Return the (X, Y) coordinate for the center point of the cell that contains the specified text.  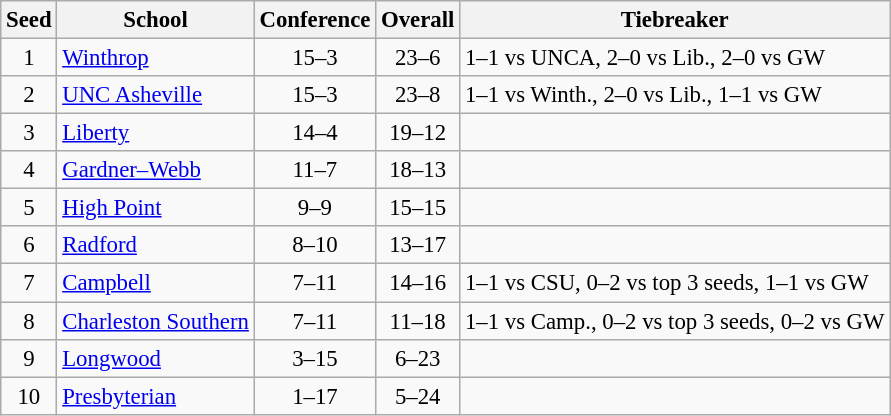
Radford (156, 245)
Liberty (156, 133)
11–7 (315, 170)
18–13 (418, 170)
1 (29, 58)
Tiebreaker (675, 20)
5 (29, 208)
4 (29, 170)
1–1 vs UNCA, 2–0 vs Lib., 2–0 vs GW (675, 58)
15–15 (418, 208)
10 (29, 396)
13–17 (418, 245)
7 (29, 283)
8–10 (315, 245)
3 (29, 133)
23–6 (418, 58)
14–16 (418, 283)
Winthrop (156, 58)
23–8 (418, 95)
6 (29, 245)
8 (29, 321)
School (156, 20)
3–15 (315, 358)
5–24 (418, 396)
Campbell (156, 283)
High Point (156, 208)
6–23 (418, 358)
1–1 vs CSU, 0–2 vs top 3 seeds, 1–1 vs GW (675, 283)
9–9 (315, 208)
Charleston Southern (156, 321)
UNC Asheville (156, 95)
2 (29, 95)
1–17 (315, 396)
Longwood (156, 358)
9 (29, 358)
Seed (29, 20)
Gardner–Webb (156, 170)
11–18 (418, 321)
Conference (315, 20)
Presbyterian (156, 396)
1–1 vs Winth., 2–0 vs Lib., 1–1 vs GW (675, 95)
19–12 (418, 133)
14–4 (315, 133)
Overall (418, 20)
1–1 vs Camp., 0–2 vs top 3 seeds, 0–2 vs GW (675, 321)
